Extract the (X, Y) coordinate from the center of the cell holding the provided text.  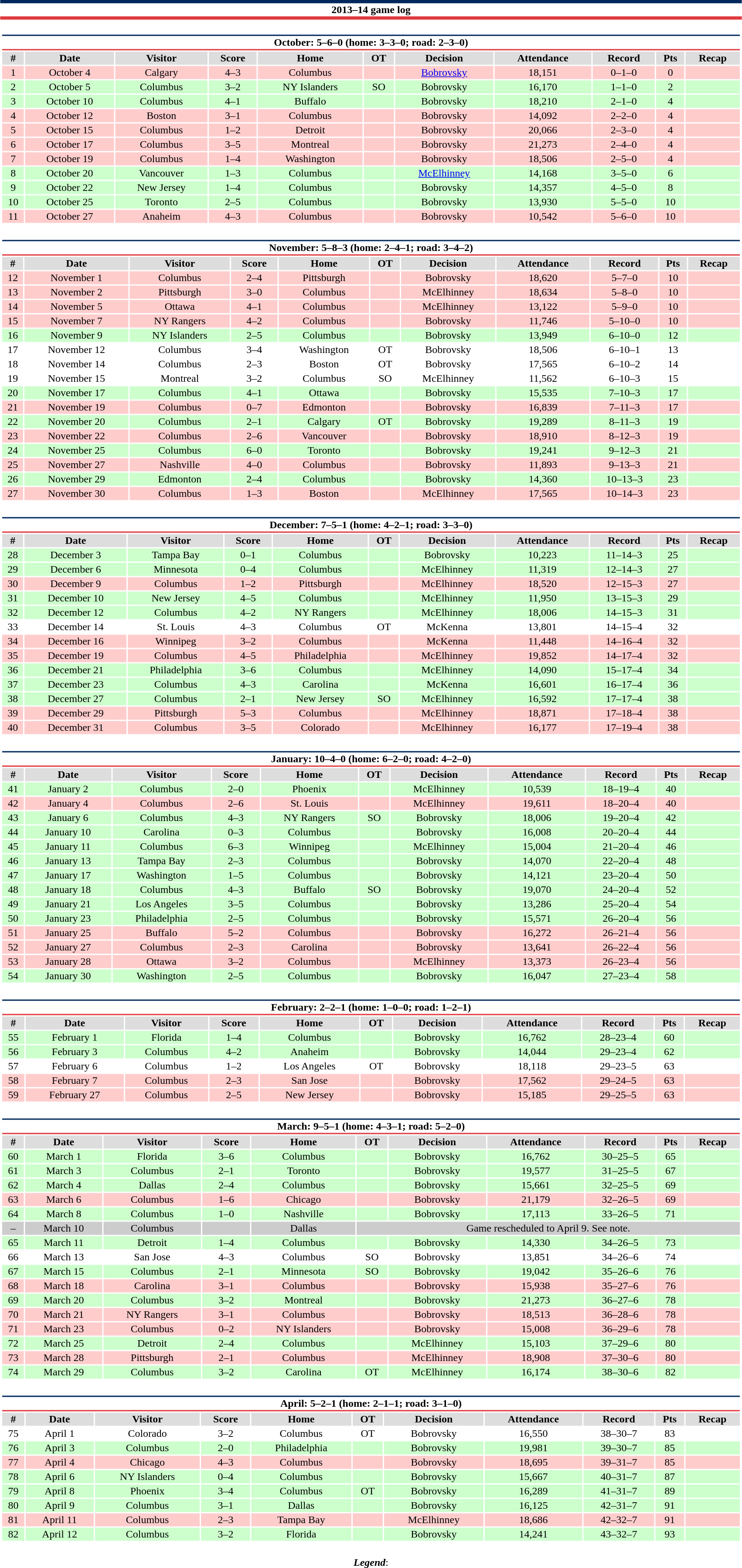
18,634 (543, 292)
77 (13, 1462)
15,938 (536, 1286)
November 29 (76, 479)
March 13 (64, 1257)
December 12 (75, 612)
December 6 (75, 570)
14–16–4 (624, 641)
March 8 (64, 1214)
November 9 (76, 335)
16,125 (533, 1506)
19,070 (537, 889)
March: 9–5–1 (home: 4–3–1; road: 5–2–0) (371, 1126)
February: 2–2–1 (home: 1–0–0; road: 1–2–1) (371, 1008)
4–0 (254, 465)
17–18–4 (624, 713)
January 27 (68, 947)
December 21 (75, 670)
April 9 (60, 1506)
March 18 (64, 1286)
55 (13, 1038)
Game rescheduled to April 9. See note. (548, 1229)
December 19 (75, 656)
13–15–3 (624, 598)
11,950 (542, 598)
47 (13, 876)
April 12 (60, 1534)
14,357 (543, 188)
14,121 (537, 876)
0 (671, 73)
18,210 (543, 102)
2–2–0 (623, 115)
5–8–0 (624, 292)
39–31–7 (619, 1462)
8–12–3 (624, 436)
– (13, 1229)
0–7 (254, 407)
11–14–3 (624, 555)
32–26–5 (620, 1200)
October 22 (70, 188)
15,667 (533, 1477)
November 5 (76, 306)
79 (13, 1491)
March 6 (64, 1200)
37–29–6 (620, 1344)
16,170 (543, 87)
32–25–5 (620, 1185)
December 16 (75, 641)
2–1–0 (623, 102)
83 (670, 1433)
16,047 (537, 976)
March 4 (64, 1185)
35 (13, 656)
30–25–5 (620, 1156)
18,513 (536, 1315)
14,044 (532, 1052)
January 13 (68, 861)
November: 5–8–3 (home: 2–4–1; road: 3–4–2) (371, 248)
February 3 (75, 1052)
April 1 (60, 1433)
October 17 (70, 144)
75 (13, 1433)
37 (13, 685)
March 23 (64, 1329)
16,272 (537, 933)
87 (670, 1477)
1–6 (226, 1200)
19,577 (536, 1171)
26–20–4 (621, 918)
January 6 (68, 818)
23–20–4 (621, 876)
18,620 (543, 278)
March 1 (64, 1156)
28–23–4 (618, 1038)
16–17–4 (624, 685)
9–13–3 (624, 465)
October 27 (70, 217)
38–30–6 (620, 1372)
26–22–4 (621, 947)
10–13–3 (624, 479)
42–32–7 (619, 1520)
December 3 (75, 555)
22 (13, 421)
5–5–0 (623, 202)
2–3–0 (623, 130)
11,562 (543, 379)
72 (13, 1344)
37–30–6 (620, 1358)
October 4 (70, 73)
April 3 (60, 1448)
14,090 (542, 670)
31–25–5 (620, 1171)
18,686 (533, 1520)
17,113 (536, 1214)
16,174 (536, 1372)
April 11 (60, 1520)
15,103 (536, 1344)
18,871 (542, 713)
0–3 (236, 832)
3–5–0 (623, 173)
17–19–4 (624, 727)
19,852 (542, 656)
10,539 (537, 789)
December 14 (75, 627)
13,373 (537, 962)
34–26–5 (620, 1242)
89 (670, 1491)
19,611 (537, 803)
18,151 (543, 73)
29–23–4 (618, 1052)
October 12 (70, 115)
November 27 (76, 465)
93 (670, 1534)
1 (13, 73)
39–30–7 (619, 1448)
April 8 (60, 1491)
17–17–4 (624, 699)
April 6 (60, 1477)
6–10–1 (624, 350)
11,893 (543, 465)
18,520 (542, 584)
57 (13, 1066)
24 (13, 450)
2013–14 game log (371, 10)
61 (13, 1171)
39 (13, 713)
November 12 (76, 350)
18,908 (536, 1358)
35–27–6 (620, 1286)
5–9–0 (624, 306)
14,092 (543, 115)
24–20–4 (621, 889)
March 3 (64, 1171)
18–20–4 (621, 803)
21–20–4 (621, 847)
February 6 (75, 1066)
November 2 (76, 292)
January 23 (68, 918)
20–20–4 (621, 832)
7–10–3 (624, 393)
January 4 (68, 803)
March 11 (64, 1242)
October 20 (70, 173)
November 30 (76, 494)
December 10 (75, 598)
43–32–7 (619, 1534)
February 1 (75, 1038)
April: 5–2–1 (home: 2–1–1; road: 3–1–0) (371, 1403)
December 29 (75, 713)
16,177 (542, 727)
16,550 (533, 1433)
October 5 (70, 87)
January 10 (68, 832)
November 19 (76, 407)
13,801 (542, 627)
January 17 (68, 876)
15,004 (537, 847)
December 27 (75, 699)
October: 5–6–0 (home: 3–3–0; road: 2–3–0) (371, 43)
2–5–0 (623, 159)
November 14 (76, 364)
14,360 (543, 479)
November 7 (76, 321)
March 21 (64, 1315)
12–15–3 (624, 584)
15,571 (537, 918)
November 25 (76, 450)
January 18 (68, 889)
0–2 (226, 1329)
10–14–3 (624, 494)
5–10–0 (624, 321)
14–17–4 (624, 656)
45 (13, 847)
11,746 (543, 321)
0–1 (248, 555)
19,981 (533, 1448)
51 (13, 933)
4–5–0 (623, 188)
30 (13, 584)
26–23–4 (621, 962)
December: 7–5–1 (home: 4–2–1; road: 3–3–0) (371, 525)
81 (13, 1520)
7 (13, 159)
29–23–5 (618, 1066)
6–10–3 (624, 379)
November 22 (76, 436)
8–11–3 (624, 421)
November 15 (76, 379)
33 (13, 627)
13,930 (543, 202)
January 21 (68, 904)
26 (13, 479)
18,695 (533, 1462)
January 2 (68, 789)
18–19–4 (621, 789)
36–29–6 (620, 1329)
16,008 (537, 832)
5–3 (248, 713)
October 25 (70, 202)
15–17–4 (624, 670)
November 17 (76, 393)
March 20 (64, 1300)
11 (13, 217)
16,601 (542, 685)
1–5 (236, 876)
20 (13, 393)
41 (13, 789)
41–31–7 (619, 1491)
December 9 (75, 584)
14,241 (533, 1534)
18 (13, 364)
26–21–4 (621, 933)
6–3 (236, 847)
33–26–5 (620, 1214)
October 15 (70, 130)
5–2 (236, 933)
January 30 (68, 976)
6–0 (254, 450)
15,008 (536, 1329)
25–20–4 (621, 904)
October 19 (70, 159)
October 10 (70, 102)
6–10–0 (624, 335)
January: 10–4–0 (home: 6–2–0; road: 4–2–0) (371, 759)
19,241 (543, 450)
1–1–0 (623, 87)
2–4–0 (623, 144)
16,289 (533, 1491)
14–15–4 (624, 627)
3 (13, 102)
36–27–6 (620, 1300)
January 11 (68, 847)
13,949 (543, 335)
19–20–4 (621, 818)
42–31–7 (619, 1506)
February 27 (75, 1095)
16 (13, 335)
14,330 (536, 1242)
21,179 (536, 1200)
59 (13, 1095)
29–24–5 (618, 1080)
15,185 (532, 1095)
40–31–7 (619, 1477)
16,839 (543, 407)
15,535 (543, 393)
5–6–0 (623, 217)
March 15 (64, 1271)
15,661 (536, 1185)
13,641 (537, 947)
35–26–6 (620, 1271)
38–30–7 (619, 1433)
November 20 (76, 421)
March 28 (64, 1358)
January 25 (68, 933)
64 (13, 1214)
29–25–5 (618, 1095)
13,122 (543, 306)
9 (13, 188)
12–14–3 (624, 570)
6–10–2 (624, 364)
March 10 (64, 1229)
28 (13, 555)
43 (13, 818)
14,070 (537, 861)
18,910 (543, 436)
1–0 (226, 1214)
19,042 (536, 1271)
January 28 (68, 962)
December 23 (75, 685)
49 (13, 904)
5 (13, 130)
November 1 (76, 278)
13,851 (536, 1257)
53 (13, 962)
20,066 (543, 130)
17,562 (532, 1080)
9–12–3 (624, 450)
December 31 (75, 727)
36–28–6 (620, 1315)
March 25 (64, 1344)
19,289 (543, 421)
70 (13, 1315)
0–1–0 (623, 73)
11,448 (542, 641)
34–26–6 (620, 1257)
14–15–3 (624, 612)
22–20–4 (621, 861)
27–23–4 (621, 976)
13,286 (537, 904)
11,319 (542, 570)
March 29 (64, 1372)
April 4 (60, 1462)
10,542 (543, 217)
10,223 (542, 555)
14,168 (543, 173)
February 7 (75, 1080)
5–7–0 (624, 278)
16,592 (542, 699)
18,118 (532, 1066)
3–0 (254, 292)
68 (13, 1286)
66 (13, 1257)
7–11–3 (624, 407)
